Determine the [X, Y] coordinate at the center of the cell enclosing the given text.  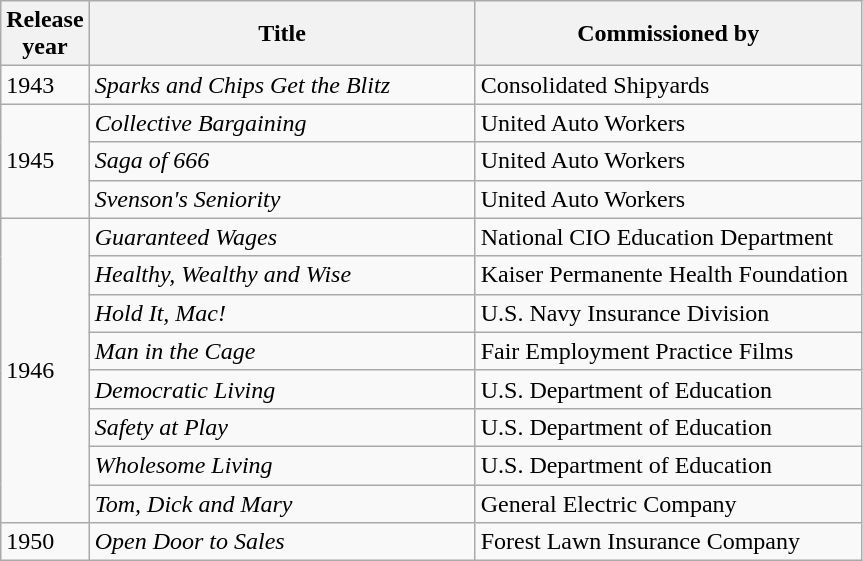
Forest Lawn Insurance Company [668, 542]
Commissioned by [668, 34]
General Electric Company [668, 503]
Sparks and Chips Get the Blitz [282, 85]
Safety at Play [282, 427]
Title [282, 34]
Collective Bargaining [282, 123]
Tom, Dick and Mary [282, 503]
Open Door to Sales [282, 542]
Fair Employment Practice Films [668, 351]
1946 [45, 370]
1945 [45, 161]
Democratic Living [282, 389]
Hold It, Mac! [282, 313]
Consolidated Shipyards [668, 85]
Wholesome Living [282, 465]
National CIO Education Department [668, 237]
Saga of 666 [282, 161]
U.S. Navy Insurance Division [668, 313]
Release year [45, 34]
Guaranteed Wages [282, 237]
Kaiser Permanente Health Foundation [668, 275]
1943 [45, 85]
Healthy, Wealthy and Wise [282, 275]
Man in the Cage [282, 351]
1950 [45, 542]
Svenson's Seniority [282, 199]
